For the text-containing cell, return its midpoint in [X, Y] coordinate format. 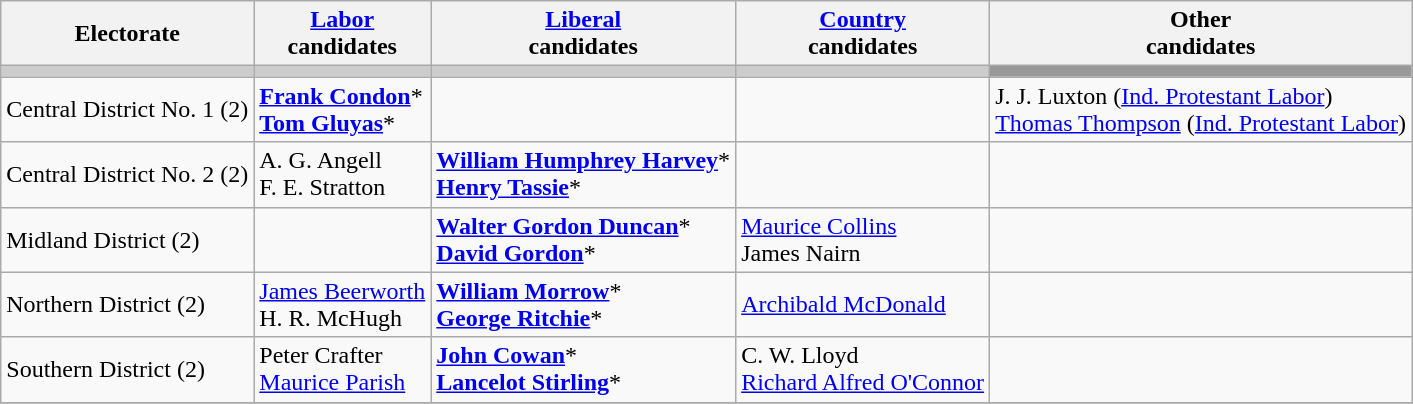
Electorate [128, 34]
Central District No. 2 (2) [128, 174]
Labor candidates [342, 34]
Maurice CollinsJames Nairn [863, 240]
Countrycandidates [863, 34]
J. J. Luxton (Ind. Protestant Labor)Thomas Thompson (Ind. Protestant Labor) [1201, 110]
Other candidates [1201, 34]
Central District No. 1 (2) [128, 110]
William Humphrey Harvey*Henry Tassie* [584, 174]
Liberal candidates [584, 34]
Walter Gordon Duncan*David Gordon* [584, 240]
Midland District (2) [128, 240]
John Cowan*Lancelot Stirling* [584, 370]
Southern District (2) [128, 370]
A. G. AngellF. E. Stratton [342, 174]
Peter CrafterMaurice Parish [342, 370]
William Morrow*George Ritchie* [584, 304]
Archibald McDonald [863, 304]
James BeerworthH. R. McHugh [342, 304]
Northern District (2) [128, 304]
Frank Condon*Tom Gluyas* [342, 110]
C. W. LloydRichard Alfred O'Connor [863, 370]
